Provide the [X, Y] coordinate of the cell's center where the given text is located.  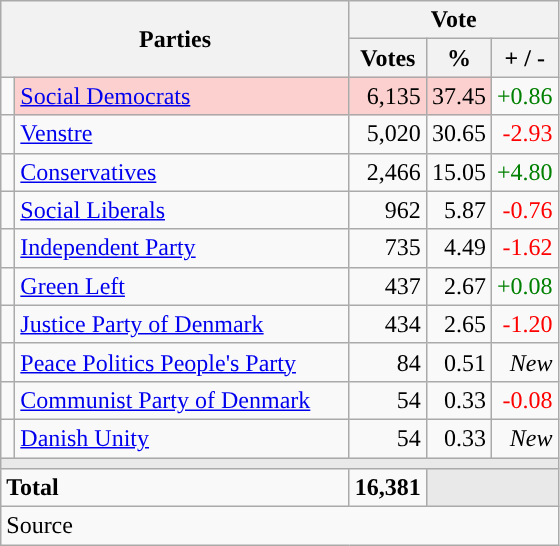
Conservatives [182, 172]
Social Democrats [182, 96]
Justice Party of Denmark [182, 324]
Votes [388, 58]
962 [388, 210]
-0.76 [524, 210]
-1.20 [524, 324]
15.05 [458, 172]
Social Liberals [182, 210]
-0.08 [524, 400]
-1.62 [524, 248]
437 [388, 286]
2,466 [388, 172]
Source [280, 526]
Venstre [182, 134]
% [458, 58]
Parties [176, 39]
16,381 [388, 488]
Vote [454, 20]
Total [176, 488]
Danish Unity [182, 438]
5.87 [458, 210]
+0.08 [524, 286]
Peace Politics People's Party [182, 362]
2.65 [458, 324]
+0.86 [524, 96]
0.51 [458, 362]
+4.80 [524, 172]
6,135 [388, 96]
Green Left [182, 286]
434 [388, 324]
735 [388, 248]
Communist Party of Denmark [182, 400]
84 [388, 362]
4.49 [458, 248]
37.45 [458, 96]
5,020 [388, 134]
30.65 [458, 134]
+ / - [524, 58]
-2.93 [524, 134]
2.67 [458, 286]
Independent Party [182, 248]
